From the cell containing the given text, extract its center point as (X, Y) coordinate. 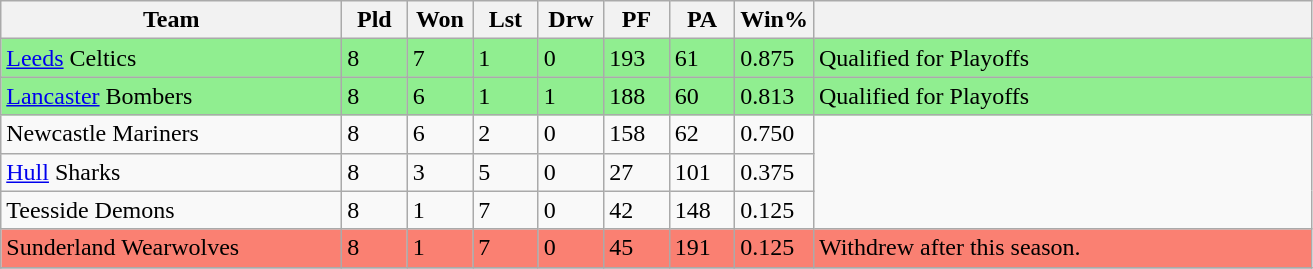
PA (702, 20)
0.750 (774, 134)
60 (702, 96)
3 (440, 172)
Leeds Celtics (172, 58)
0.813 (774, 96)
Withdrew after this season. (1062, 248)
Won (440, 20)
0.375 (774, 172)
45 (637, 248)
191 (702, 248)
Teesside Demons (172, 210)
Pld (375, 20)
62 (702, 134)
101 (702, 172)
2 (506, 134)
Win% (774, 20)
158 (637, 134)
0.875 (774, 58)
42 (637, 210)
27 (637, 172)
148 (702, 210)
Team (172, 20)
193 (637, 58)
PF (637, 20)
Newcastle Mariners (172, 134)
Lst (506, 20)
Lancaster Bombers (172, 96)
188 (637, 96)
Hull Sharks (172, 172)
Drw (571, 20)
61 (702, 58)
Sunderland Wearwolves (172, 248)
5 (506, 172)
